Identify which cell holds the provided text, then report its (x, y) central coordinate. 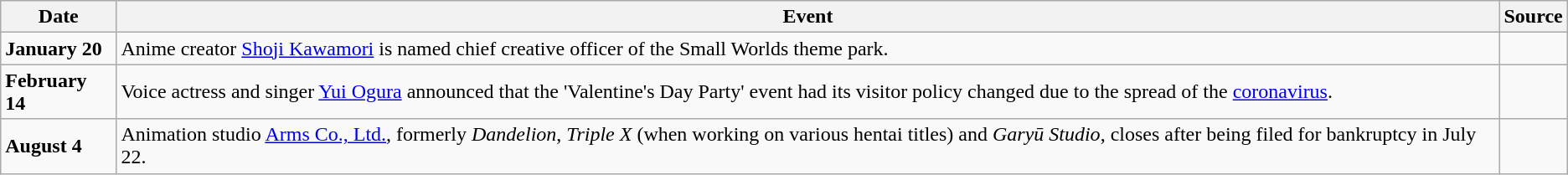
August 4 (59, 146)
Anime creator Shoji Kawamori is named chief creative officer of the Small Worlds theme park. (807, 49)
Source (1533, 17)
Date (59, 17)
January 20 (59, 49)
Event (807, 17)
February 14 (59, 92)
